Scan for the cell matching the given text and deliver its [X, Y] coordinate at center. 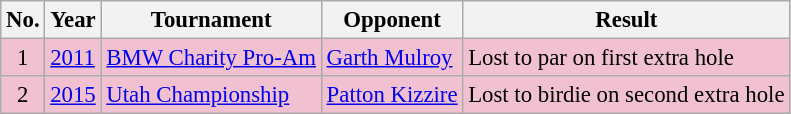
2011 [73, 58]
Lost to par on first extra hole [626, 58]
1 [23, 58]
Tournament [211, 20]
Utah Championship [211, 95]
2 [23, 95]
Garth Mulroy [392, 58]
No. [23, 20]
Lost to birdie on second extra hole [626, 95]
Year [73, 20]
2015 [73, 95]
Opponent [392, 20]
Patton Kizzire [392, 95]
Result [626, 20]
BMW Charity Pro-Am [211, 58]
